For the text-containing cell, return its midpoint in [X, Y] coordinate format. 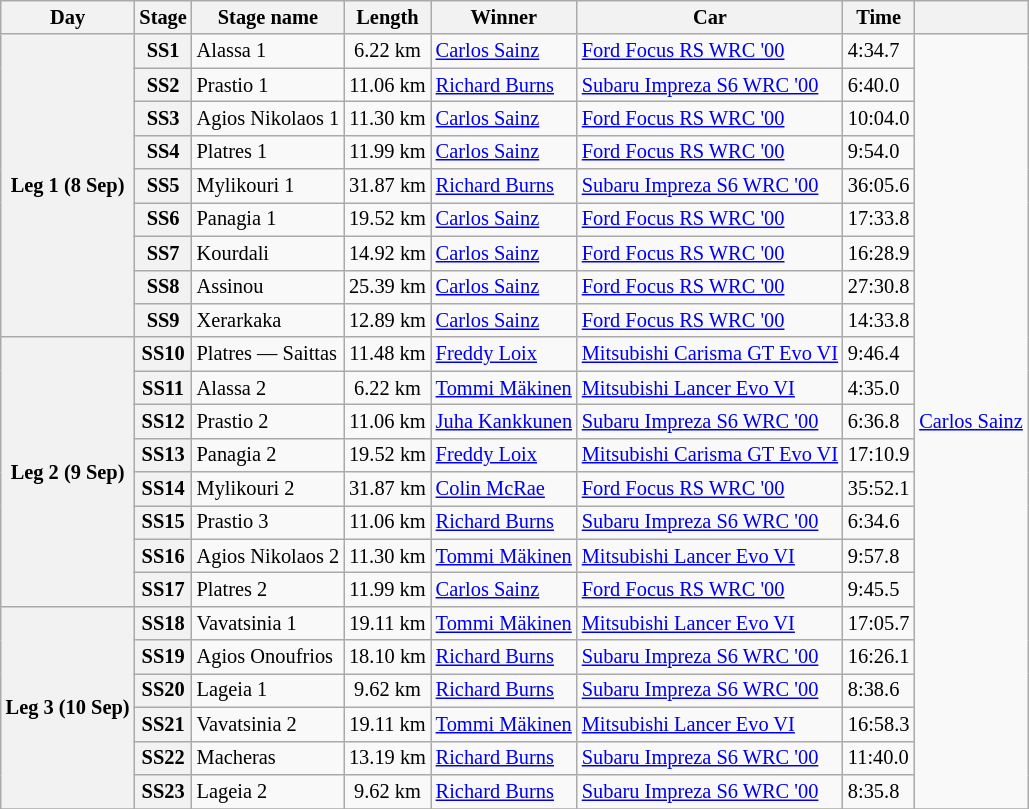
Kourdali [268, 253]
Alassa 2 [268, 388]
SS11 [162, 388]
Platres 1 [268, 152]
Lageia 1 [268, 690]
14.92 km [388, 253]
Leg 1 (8 Sep) [68, 186]
Lageia 2 [268, 791]
SS9 [162, 320]
Car [710, 17]
Prastio 1 [268, 85]
SS3 [162, 118]
Xerarkaka [268, 320]
Leg 3 (10 Sep) [68, 707]
SS2 [162, 85]
4:35.0 [878, 388]
SS7 [162, 253]
17:05.7 [878, 623]
12.89 km [388, 320]
Macheras [268, 758]
SS21 [162, 724]
9:54.0 [878, 152]
Panagia 1 [268, 219]
6:36.8 [878, 421]
SS5 [162, 186]
SS6 [162, 219]
6:40.0 [878, 85]
4:34.7 [878, 51]
Stage name [268, 17]
Leg 2 (9 Sep) [68, 472]
11.48 km [388, 354]
Platres 2 [268, 589]
18.10 km [388, 657]
Time [878, 17]
Colin McRae [504, 489]
SS16 [162, 556]
SS15 [162, 522]
Day [68, 17]
Winner [504, 17]
SS10 [162, 354]
27:30.8 [878, 287]
Stage [162, 17]
Length [388, 17]
17:33.8 [878, 219]
SS12 [162, 421]
Agios Nikolaos 1 [268, 118]
SS13 [162, 455]
Vavatsinia 2 [268, 724]
9:45.5 [878, 589]
Assinou [268, 287]
Mylikouri 1 [268, 186]
17:10.9 [878, 455]
SS19 [162, 657]
Prastio 3 [268, 522]
SS18 [162, 623]
Vavatsinia 1 [268, 623]
13.19 km [388, 758]
SS22 [162, 758]
SS17 [162, 589]
SS1 [162, 51]
9:57.8 [878, 556]
16:28.9 [878, 253]
SS4 [162, 152]
16:26.1 [878, 657]
16:58.3 [878, 724]
8:38.6 [878, 690]
SS20 [162, 690]
36:05.6 [878, 186]
9:46.4 [878, 354]
Platres — Saittas [268, 354]
Alassa 1 [268, 51]
Agios Onoufrios [268, 657]
SS8 [162, 287]
10:04.0 [878, 118]
8:35.8 [878, 791]
14:33.8 [878, 320]
35:52.1 [878, 489]
SS23 [162, 791]
Agios Nikolaos 2 [268, 556]
11:40.0 [878, 758]
Juha Kankkunen [504, 421]
6:34.6 [878, 522]
SS14 [162, 489]
Mylikouri 2 [268, 489]
Prastio 2 [268, 421]
25.39 km [388, 287]
Panagia 2 [268, 455]
